Pinpoint the cell where the given text exists, returning its [X, Y] midpoint coordinate. 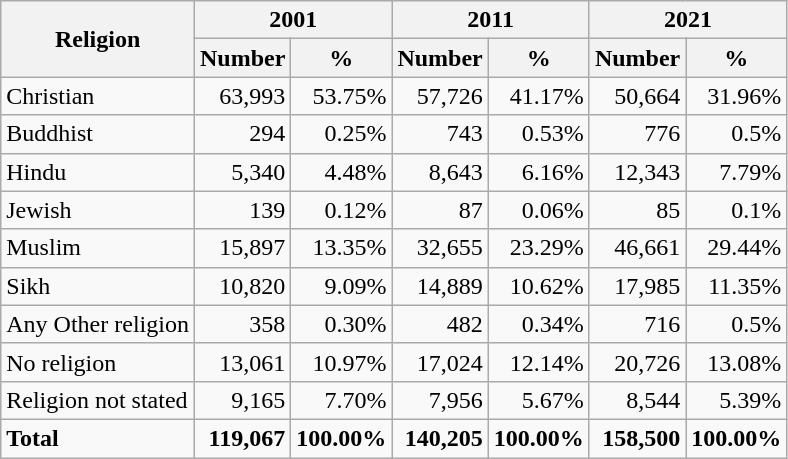
139 [242, 210]
2011 [490, 20]
119,067 [242, 438]
No religion [98, 362]
0.06% [538, 210]
31.96% [736, 96]
140,205 [440, 438]
Muslim [98, 248]
Jewish [98, 210]
9.09% [342, 286]
Christian [98, 96]
358 [242, 324]
716 [637, 324]
14,889 [440, 286]
85 [637, 210]
53.75% [342, 96]
15,897 [242, 248]
0.53% [538, 134]
12,343 [637, 172]
2021 [688, 20]
13.35% [342, 248]
0.25% [342, 134]
41.17% [538, 96]
10.97% [342, 362]
Any Other religion [98, 324]
482 [440, 324]
Religion [98, 39]
Hindu [98, 172]
13,061 [242, 362]
46,661 [637, 248]
50,664 [637, 96]
8,544 [637, 400]
17,985 [637, 286]
158,500 [637, 438]
776 [637, 134]
63,993 [242, 96]
5.67% [538, 400]
9,165 [242, 400]
0.34% [538, 324]
11.35% [736, 286]
32,655 [440, 248]
Sikh [98, 286]
12.14% [538, 362]
743 [440, 134]
0.30% [342, 324]
7.70% [342, 400]
4.48% [342, 172]
87 [440, 210]
17,024 [440, 362]
10.62% [538, 286]
29.44% [736, 248]
2001 [292, 20]
7,956 [440, 400]
6.16% [538, 172]
Buddhist [98, 134]
294 [242, 134]
23.29% [538, 248]
0.1% [736, 210]
8,643 [440, 172]
5.39% [736, 400]
13.08% [736, 362]
5,340 [242, 172]
20,726 [637, 362]
0.12% [342, 210]
57,726 [440, 96]
10,820 [242, 286]
Total [98, 438]
Religion not stated [98, 400]
7.79% [736, 172]
